Identify which cell holds the provided text, then report its (X, Y) central coordinate. 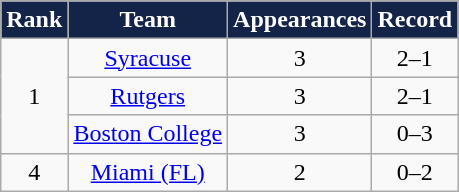
Appearances (300, 20)
Syracuse (148, 58)
Rank (34, 20)
2 (300, 172)
Miami (FL) (148, 172)
1 (34, 96)
Rutgers (148, 96)
0–2 (415, 172)
4 (34, 172)
Record (415, 20)
Team (148, 20)
Boston College (148, 134)
0–3 (415, 134)
